Search for the cell housing the specified text and yield its [X, Y] center coordinate. 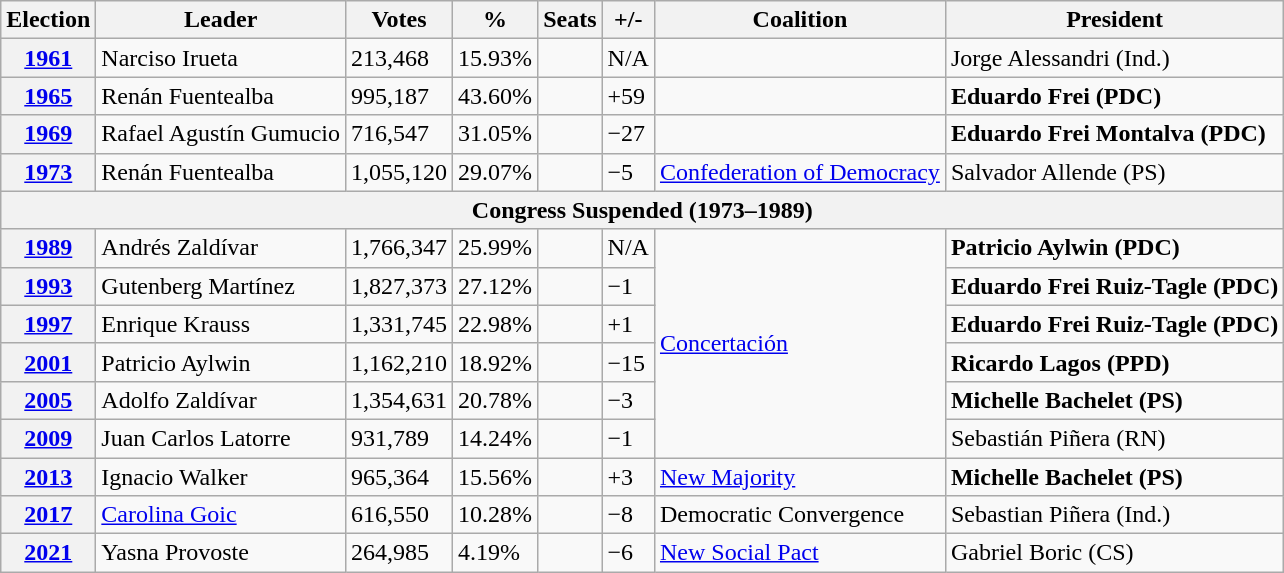
1961 [48, 58]
−15 [628, 362]
Seats [570, 20]
15.93% [496, 58]
Sebastian Piñera (Ind.) [1114, 515]
43.60% [496, 96]
Congress Suspended (1973–1989) [642, 210]
New Majority [800, 477]
20.78% [496, 400]
995,187 [400, 96]
Leader [221, 20]
18.92% [496, 362]
1,766,347 [400, 248]
Yasna Provoste [221, 553]
Jorge Alessandri (Ind.) [1114, 58]
Concertación [800, 343]
Patricio Aylwin [221, 362]
25.99% [496, 248]
Gabriel Boric (CS) [1114, 553]
2021 [48, 553]
Andrés Zaldívar [221, 248]
Votes [400, 20]
Ricardo Lagos (PPD) [1114, 362]
2009 [48, 438]
Election [48, 20]
1,162,210 [400, 362]
+59 [628, 96]
213,468 [400, 58]
1973 [48, 172]
−5 [628, 172]
931,789 [400, 438]
Gutenberg Martínez [221, 286]
+1 [628, 324]
President [1114, 20]
1969 [48, 134]
Carolina Goic [221, 515]
Juan Carlos Latorre [221, 438]
2001 [48, 362]
31.05% [496, 134]
965,364 [400, 477]
29.07% [496, 172]
716,547 [400, 134]
New Social Pact [800, 553]
14.24% [496, 438]
15.56% [496, 477]
Patricio Aylwin (PDC) [1114, 248]
1997 [48, 324]
1965 [48, 96]
Rafael Agustín Gumucio [221, 134]
4.19% [496, 553]
2013 [48, 477]
1993 [48, 286]
Democratic Convergence [800, 515]
2017 [48, 515]
Confederation of Democracy [800, 172]
1989 [48, 248]
Ignacio Walker [221, 477]
27.12% [496, 286]
Eduardo Frei (PDC) [1114, 96]
Enrique Krauss [221, 324]
Adolfo Zaldívar [221, 400]
616,550 [400, 515]
−6 [628, 553]
10.28% [496, 515]
−8 [628, 515]
Narciso Irueta [221, 58]
264,985 [400, 553]
% [496, 20]
Salvador Allende (PS) [1114, 172]
+3 [628, 477]
2005 [48, 400]
Sebastián Piñera (RN) [1114, 438]
1,827,373 [400, 286]
1,055,120 [400, 172]
1,354,631 [400, 400]
Eduardo Frei Montalva (PDC) [1114, 134]
1,331,745 [400, 324]
22.98% [496, 324]
−3 [628, 400]
+/- [628, 20]
−27 [628, 134]
Coalition [800, 20]
